Detect which cell encompasses the target text, then output its (x, y) center coordinate. 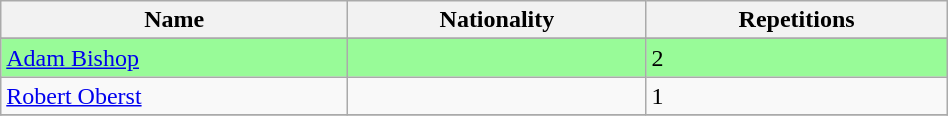
Robert Oberst (174, 96)
2 (796, 58)
1 (796, 96)
Repetitions (796, 20)
Name (174, 20)
Nationality (497, 20)
Adam Bishop (174, 58)
